Return [x, y] of the center of cell containing provided text 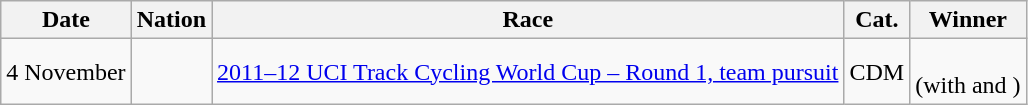
CDM [877, 72]
4 November [66, 72]
Race [528, 20]
2011–12 UCI Track Cycling World Cup – Round 1, team pursuit [528, 72]
Cat. [877, 20]
Nation [171, 20]
Winner [968, 20]
(with and ) [968, 72]
Date [66, 20]
